Output the (x, y) coordinate of the center of the cell containing the given text.  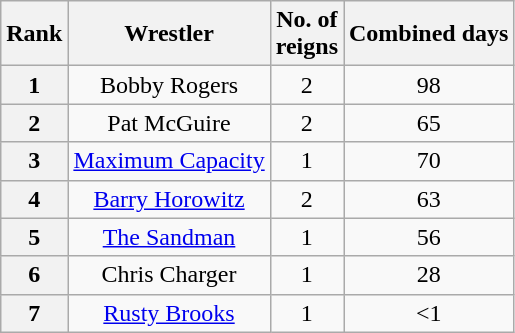
98 (429, 85)
Combined days (429, 34)
28 (429, 275)
6 (34, 275)
Chris Charger (169, 275)
Maximum Capacity (169, 161)
Rusty Brooks (169, 313)
63 (429, 199)
3 (34, 161)
The Sandman (169, 237)
Wrestler (169, 34)
70 (429, 161)
Bobby Rogers (169, 85)
<1 (429, 313)
No. ofreigns (306, 34)
65 (429, 123)
4 (34, 199)
Rank (34, 34)
56 (429, 237)
7 (34, 313)
Barry Horowitz (169, 199)
5 (34, 237)
Pat McGuire (169, 123)
